For the text-containing cell, return its midpoint in (x, y) coordinate format. 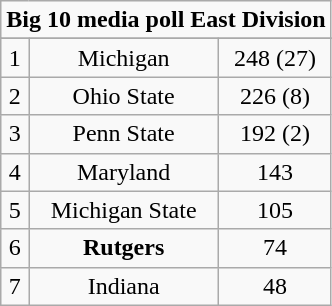
74 (276, 248)
Penn State (124, 134)
Michigan State (124, 210)
248 (27) (276, 58)
105 (276, 210)
4 (15, 172)
2 (15, 96)
3 (15, 134)
5 (15, 210)
7 (15, 286)
226 (8) (276, 96)
192 (2) (276, 134)
Indiana (124, 286)
Ohio State (124, 96)
Big 10 media poll East Division (166, 20)
Rutgers (124, 248)
143 (276, 172)
1 (15, 58)
48 (276, 286)
6 (15, 248)
Maryland (124, 172)
Michigan (124, 58)
